From the cell containing the given text, extract its center point as [X, Y] coordinate. 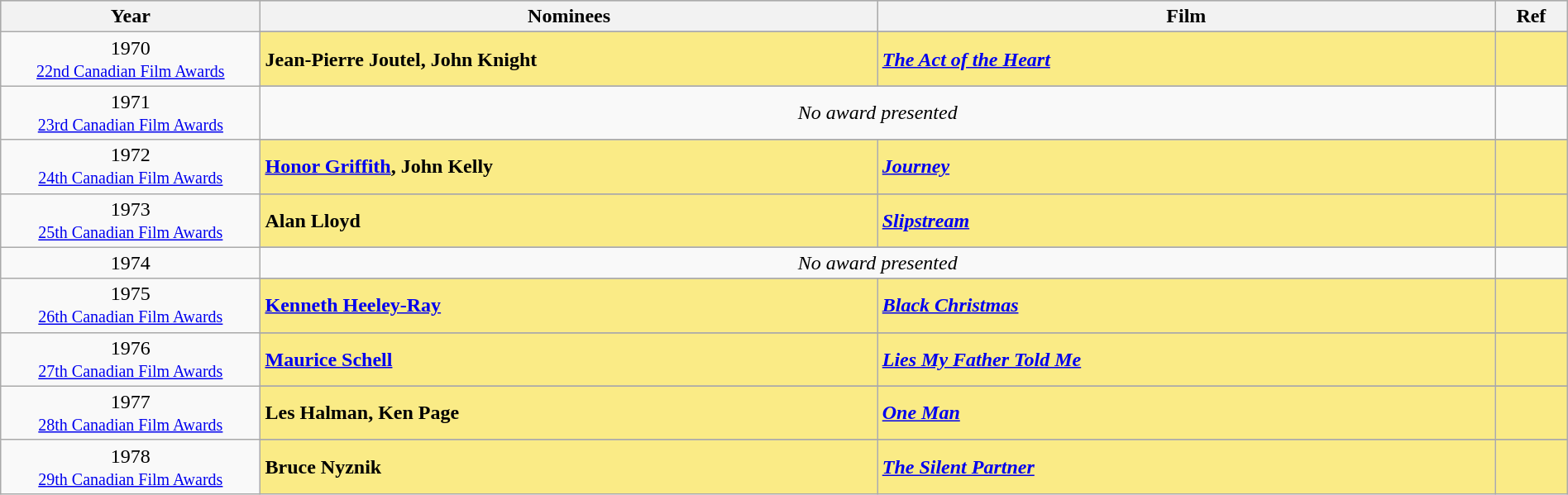
The Act of the Heart [1186, 59]
Slipstream [1186, 220]
Honor Griffith, John Kelly [569, 167]
One Man [1186, 413]
1978 29th Canadian Film Awards [131, 466]
Ref [1532, 17]
1974 [131, 263]
1971 23rd Canadian Film Awards [131, 112]
1972 24th Canadian Film Awards [131, 167]
1977 28th Canadian Film Awards [131, 413]
1976 27th Canadian Film Awards [131, 359]
The Silent Partner [1186, 466]
Les Halman, Ken Page [569, 413]
1970 22nd Canadian Film Awards [131, 59]
Jean-Pierre Joutel, John Knight [569, 59]
1973 25th Canadian Film Awards [131, 220]
Journey [1186, 167]
Bruce Nyznik [569, 466]
1975 26th Canadian Film Awards [131, 306]
Year [131, 17]
Maurice Schell [569, 359]
Lies My Father Told Me [1186, 359]
Kenneth Heeley-Ray [569, 306]
Film [1186, 17]
Alan Lloyd [569, 220]
Nominees [569, 17]
Black Christmas [1186, 306]
